Return the [X, Y] coordinate for the center point of the cell that contains the specified text.  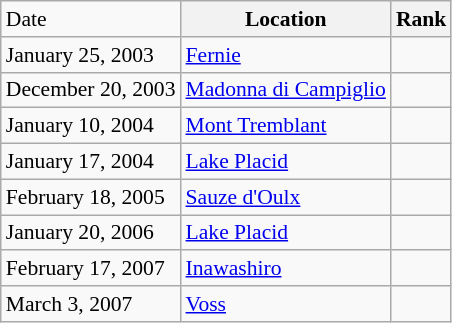
January 25, 2003 [91, 55]
Sauze d'Oulx [286, 197]
Mont Tremblant [286, 126]
Location [286, 19]
Fernie [286, 55]
February 18, 2005 [91, 197]
March 3, 2007 [91, 304]
Date [91, 19]
Inawashiro [286, 269]
January 10, 2004 [91, 126]
December 20, 2003 [91, 90]
February 17, 2007 [91, 269]
January 17, 2004 [91, 162]
Madonna di Campiglio [286, 90]
Rank [422, 19]
January 20, 2006 [91, 233]
Voss [286, 304]
